Provide the [x, y] coordinate of the cell's center where the given text is located.  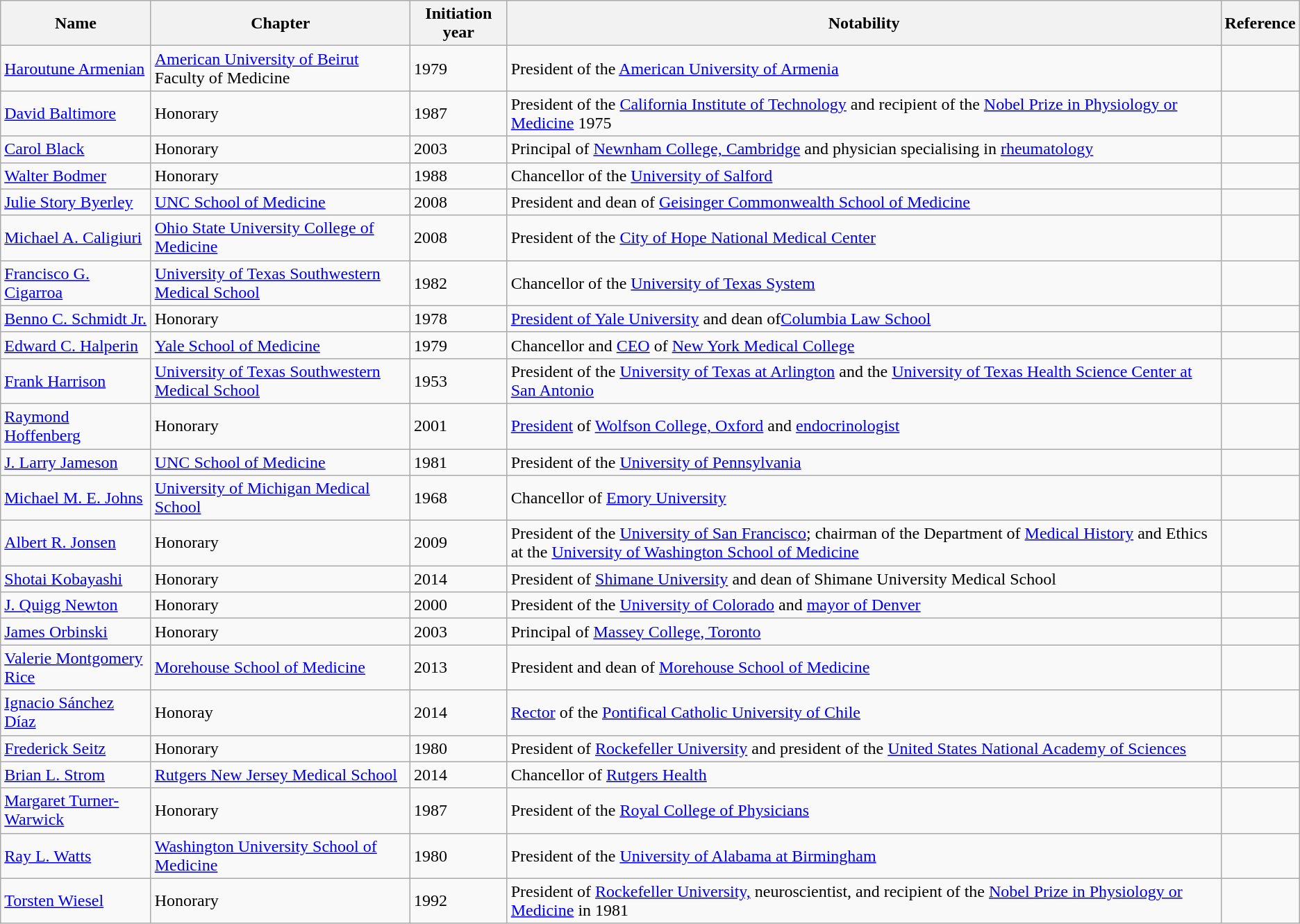
Morehouse School of Medicine [281, 668]
President of Shimane University and dean of Shimane University Medical School [864, 579]
President of the University of Colorado and mayor of Denver [864, 605]
Julie Story Byerley [76, 202]
Michael M. E. Johns [76, 498]
Haroutune Armenian [76, 68]
1992 [458, 901]
Reference [1260, 24]
Rutgers New Jersey Medical School [281, 775]
Chapter [281, 24]
Michael A. Caligiuri [76, 237]
Chancellor of the University of Texas System [864, 283]
Chancellor of the University of Salford [864, 176]
Chancellor of Emory University [864, 498]
1988 [458, 176]
Honoray [281, 712]
Frederick Seitz [76, 748]
President of Yale University and dean ofColumbia Law School [864, 319]
Notability [864, 24]
American University of Beirut Faculty of Medicine [281, 68]
Benno C. Schmidt Jr. [76, 319]
Frank Harrison [76, 380]
Washington University School of Medicine [281, 855]
Walter Bodmer [76, 176]
Francisco G. Cigarroa [76, 283]
President of the California Institute of Technology and recipient of the Nobel Prize in Physiology or Medicine 1975 [864, 114]
Chancellor and CEO of New York Medical College [864, 345]
J. Larry Jameson [76, 462]
Rector of the Pontifical Catholic University of Chile [864, 712]
President of the Royal College of Physicians [864, 811]
Name [76, 24]
1953 [458, 380]
1981 [458, 462]
President of Rockefeller University, neuroscientist, and recipient of the Nobel Prize in Physiology or Medicine in 1981 [864, 901]
Raymond Hoffenberg [76, 426]
2013 [458, 668]
Initiation year [458, 24]
Principal of Massey College, Toronto [864, 632]
2009 [458, 543]
President of the American University of Armenia [864, 68]
Edward C. Halperin [76, 345]
President of the University of Texas at Arlington and the University of Texas Health Science Center at San Antonio [864, 380]
Shotai Kobayashi [76, 579]
Principal of Newnham College, Cambridge and physician specialising in rheumatology [864, 149]
David Baltimore [76, 114]
James Orbinski [76, 632]
President of the University of Pennsylvania [864, 462]
Carol Black [76, 149]
University of Michigan Medical School [281, 498]
President of Wolfson College, Oxford and endocrinologist [864, 426]
2001 [458, 426]
President of the City of Hope National Medical Center [864, 237]
1978 [458, 319]
Ohio State University College of Medicine [281, 237]
2000 [458, 605]
Brian L. Strom [76, 775]
1968 [458, 498]
1982 [458, 283]
President and dean of Geisinger Commonwealth School of Medicine [864, 202]
Yale School of Medicine [281, 345]
Valerie Montgomery Rice [76, 668]
President and dean of Morehouse School of Medicine [864, 668]
Chancellor of Rutgers Health [864, 775]
Torsten Wiesel [76, 901]
Ray L. Watts [76, 855]
Margaret Turner-Warwick [76, 811]
Albert R. Jonsen [76, 543]
President of the University of Alabama at Birmingham [864, 855]
President of Rockefeller University and president of the United States National Academy of Sciences [864, 748]
Ignacio Sánchez Díaz [76, 712]
J. Quigg Newton [76, 605]
